Locate the cell with the specified text and output its [x, y] center coordinate. 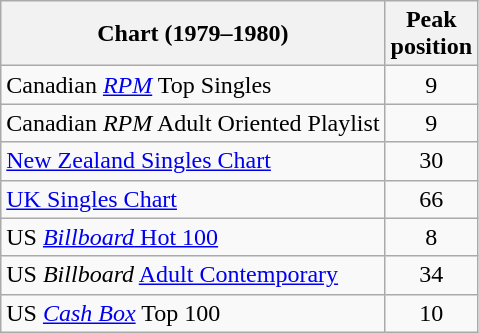
66 [431, 199]
Peakposition [431, 34]
34 [431, 275]
New Zealand Singles Chart [193, 161]
8 [431, 237]
UK Singles Chart [193, 199]
10 [431, 313]
30 [431, 161]
US Billboard Adult Contemporary [193, 275]
Chart (1979–1980) [193, 34]
US Billboard Hot 100 [193, 237]
Canadian RPM Adult Oriented Playlist [193, 123]
Canadian RPM Top Singles [193, 85]
US Cash Box Top 100 [193, 313]
